Search for the cell housing the specified text and yield its (X, Y) center coordinate. 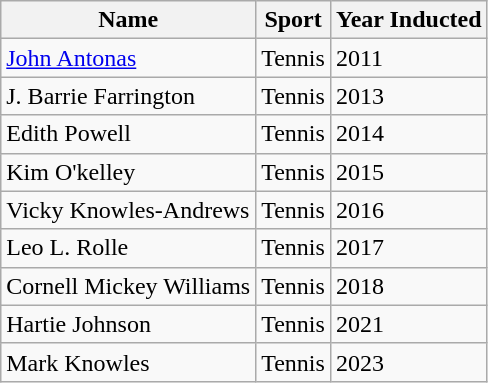
2023 (408, 362)
2018 (408, 286)
Hartie Johnson (128, 324)
2013 (408, 96)
2017 (408, 248)
Cornell Mickey Williams (128, 286)
2011 (408, 58)
2016 (408, 210)
Leo L. Rolle (128, 248)
Year Inducted (408, 20)
Name (128, 20)
Edith Powell (128, 134)
Vicky Knowles-Andrews (128, 210)
Mark Knowles (128, 362)
2015 (408, 172)
2014 (408, 134)
J. Barrie Farrington (128, 96)
Sport (294, 20)
Kim O'kelley (128, 172)
John Antonas (128, 58)
2021 (408, 324)
